Identify which cell holds the provided text, then report its [x, y] central coordinate. 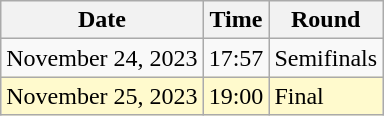
November 25, 2023 [102, 96]
17:57 [236, 58]
Date [102, 20]
19:00 [236, 96]
Semifinals [326, 58]
Final [326, 96]
Round [326, 20]
Time [236, 20]
November 24, 2023 [102, 58]
